Locate the cell with the specified text and output its (X, Y) center coordinate. 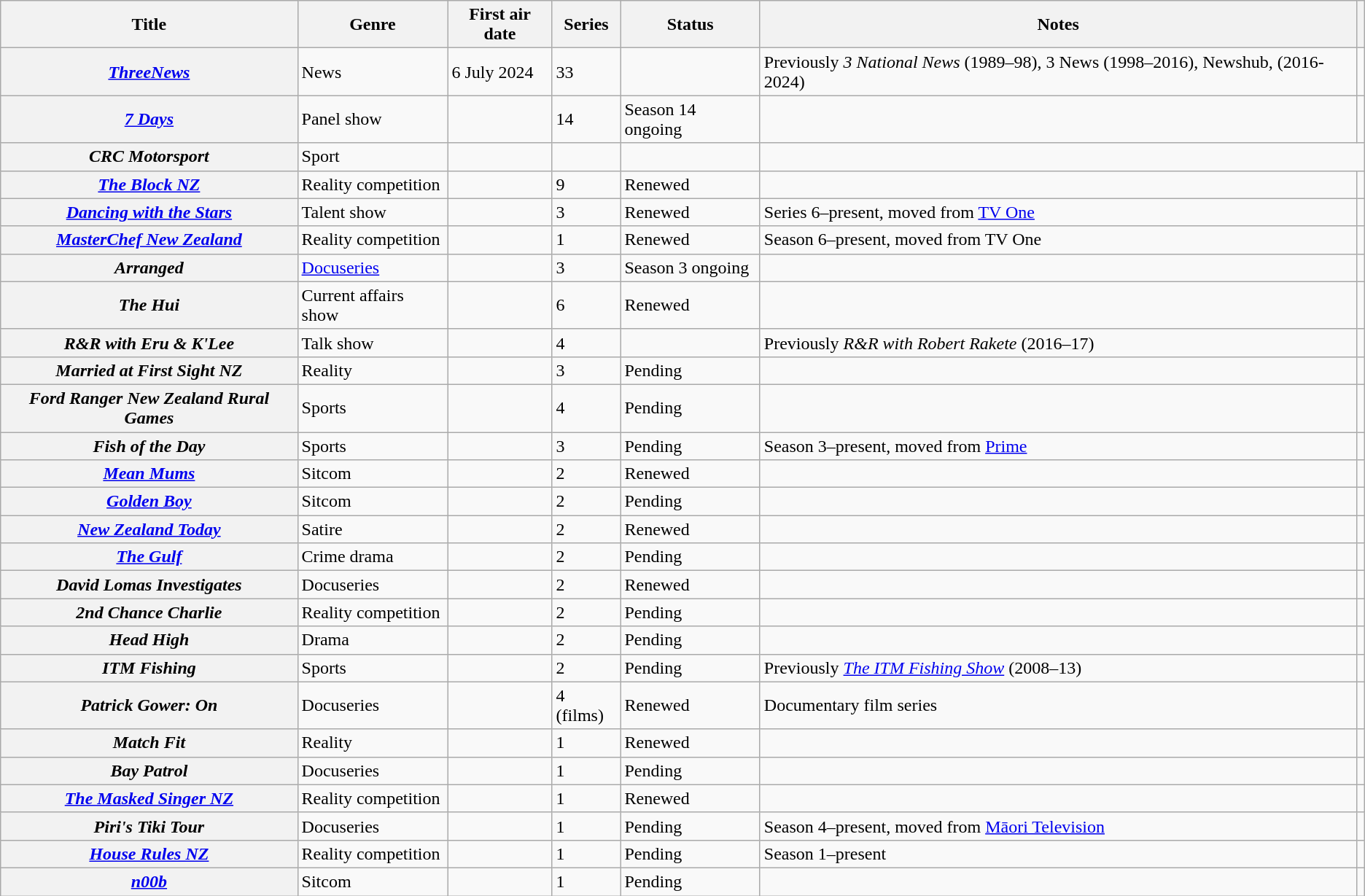
Season 4–present, moved from Māori Television (1058, 826)
Season 3 ongoing (690, 268)
Previously 3 National News (1989–98), 3 News (1998–2016), Newshub, (2016-2024) (1058, 71)
ITM Fishing (149, 668)
R&R with Eru & K'Lee (149, 343)
6 July 2024 (500, 71)
Talent show (373, 212)
MasterChef New Zealand (149, 240)
Match Fit (149, 743)
33 (586, 71)
Married at First Sight NZ (149, 370)
Crime drama (373, 557)
2nd Chance Charlie (149, 612)
House Rules NZ (149, 854)
First air date (500, 25)
Previously R&R with Robert Rakete (2016–17) (1058, 343)
Season 1–present (1058, 854)
14 (586, 120)
Bay Patrol (149, 771)
The Gulf (149, 557)
9 (586, 184)
Mean Mums (149, 474)
Notes (1058, 25)
Season 14 ongoing (690, 120)
Patrick Gower: On (149, 706)
7 Days (149, 120)
David Lomas Investigates (149, 585)
Season 3–present, moved from Prime (1058, 445)
Season 6–present, moved from TV One (1058, 240)
Panel show (373, 120)
Drama (373, 640)
Title (149, 25)
Fish of the Day (149, 445)
Previously The ITM Fishing Show (2008–13) (1058, 668)
Talk show (373, 343)
Golden Boy (149, 502)
Current affairs show (373, 305)
New Zealand Today (149, 529)
The Masked Singer NZ (149, 798)
Genre (373, 25)
n00b (149, 881)
Arranged (149, 268)
Status (690, 25)
ThreeNews (149, 71)
Sport (373, 157)
Series (586, 25)
Dancing with the Stars (149, 212)
Series 6–present, moved from TV One (1058, 212)
6 (586, 305)
News (373, 71)
Piri's Tiki Tour (149, 826)
Satire (373, 529)
Ford Ranger New Zealand Rural Games (149, 408)
Head High (149, 640)
The Hui (149, 305)
4 (films) (586, 706)
Documentary film series (1058, 706)
CRC Motorsport (149, 157)
The Block NZ (149, 184)
